Pinpoint the cell where the given text exists, returning its [x, y] midpoint coordinate. 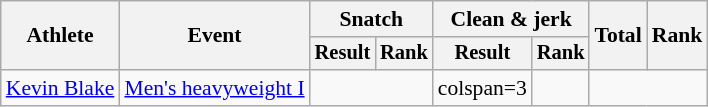
Men's heavyweight I [214, 88]
colspan=3 [482, 88]
Snatch [372, 19]
Kevin Blake [60, 88]
Clean & jerk [512, 19]
Athlete [60, 36]
Event [214, 36]
Total [618, 36]
